For the text-containing cell, return its midpoint in (X, Y) coordinate format. 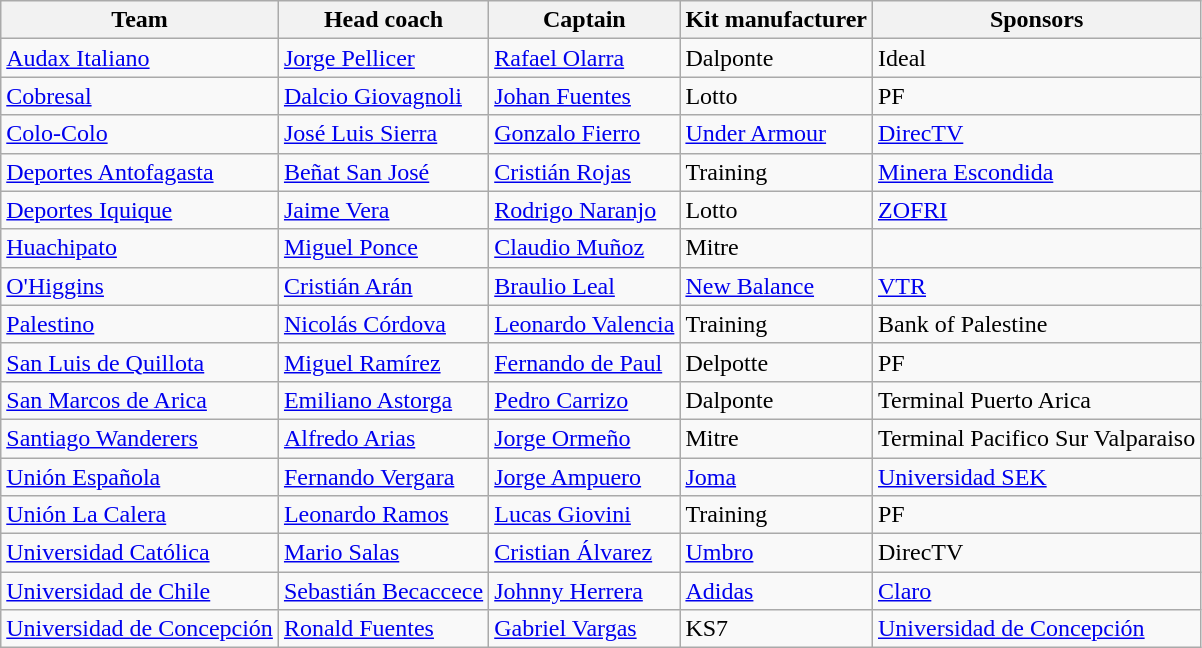
Leonardo Ramos (383, 515)
Universidad de Chile (140, 591)
Beñat San José (383, 172)
Santiago Wanderers (140, 438)
Deportes Antofagasta (140, 172)
Cristian Álvarez (584, 553)
Gonzalo Fierro (584, 134)
Rodrigo Naranjo (584, 210)
San Luis de Quillota (140, 362)
Bank of Palestine (1036, 324)
Under Armour (776, 134)
Lucas Giovini (584, 515)
Universidad Católica (140, 553)
Delpotte (776, 362)
Jaime Vera (383, 210)
Unión La Calera (140, 515)
Sebastián Becaccece (383, 591)
Kit manufacturer (776, 20)
New Balance (776, 286)
Jorge Ormeño (584, 438)
Miguel Ponce (383, 248)
Colo-Colo (140, 134)
Jorge Pellicer (383, 58)
Huachipato (140, 248)
Universidad SEK (1036, 477)
Mario Salas (383, 553)
Leonardo Valencia (584, 324)
KS7 (776, 629)
ZOFRI (1036, 210)
San Marcos de Arica (140, 400)
Johnny Herrera (584, 591)
Joma (776, 477)
O'Higgins (140, 286)
Claudio Muñoz (584, 248)
Gabriel Vargas (584, 629)
Dalcio Giovagnoli (383, 96)
Audax Italiano (140, 58)
Cristián Arán (383, 286)
Head coach (383, 20)
Jorge Ampuero (584, 477)
Umbro (776, 553)
Braulio Leal (584, 286)
Pedro Carrizo (584, 400)
Fernando Vergara (383, 477)
Rafael Olarra (584, 58)
VTR (1036, 286)
Terminal Pacifico Sur Valparaiso (1036, 438)
Claro (1036, 591)
Johan Fuentes (584, 96)
Captain (584, 20)
Fernando de Paul (584, 362)
Terminal Puerto Arica (1036, 400)
Minera Escondida (1036, 172)
Alfredo Arias (383, 438)
Ideal (1036, 58)
Ronald Fuentes (383, 629)
Unión Española (140, 477)
Palestino (140, 324)
Adidas (776, 591)
Team (140, 20)
Emiliano Astorga (383, 400)
Cobresal (140, 96)
Miguel Ramírez (383, 362)
Deportes Iquique (140, 210)
José Luis Sierra (383, 134)
Sponsors (1036, 20)
Nicolás Córdova (383, 324)
Cristián Rojas (584, 172)
